Return [x, y] of the center of cell containing provided text 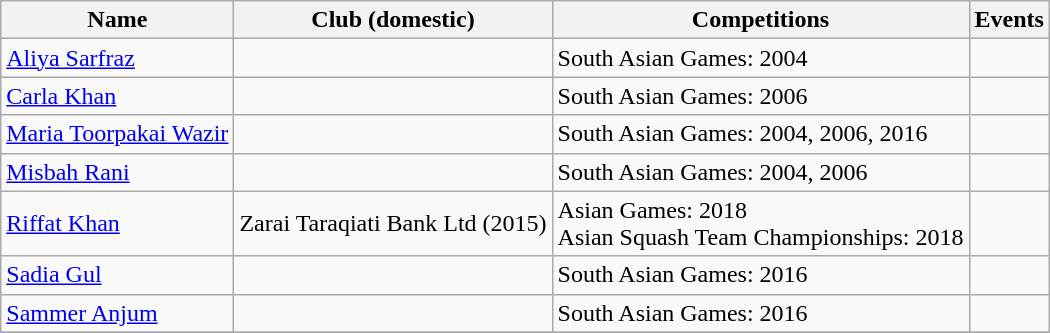
Events [1009, 20]
South Asian Games: 2004 [760, 58]
Riffat Khan [118, 224]
Zarai Taraqiati Bank Ltd (2015) [393, 224]
Carla Khan [118, 96]
Misbah Rani [118, 172]
Aliya Sarfraz [118, 58]
Club (domestic) [393, 20]
Name [118, 20]
Competitions [760, 20]
South Asian Games: 2006 [760, 96]
Maria Toorpakai Wazir [118, 134]
South Asian Games: 2004, 2006 [760, 172]
Sadia Gul [118, 275]
Asian Games: 2018 Asian Squash Team Championships: 2018 [760, 224]
Sammer Anjum [118, 313]
South Asian Games: 2004, 2006, 2016 [760, 134]
